Identify which cell holds the provided text, then report its [x, y] central coordinate. 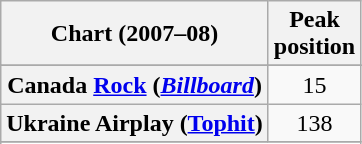
Peakposition [314, 34]
Canada Rock (Billboard) [135, 85]
138 [314, 123]
15 [314, 85]
Chart (2007–08) [135, 34]
Ukraine Airplay (Tophit) [135, 123]
